Provide the [X, Y] coordinate of the cell's center where the given text is located.  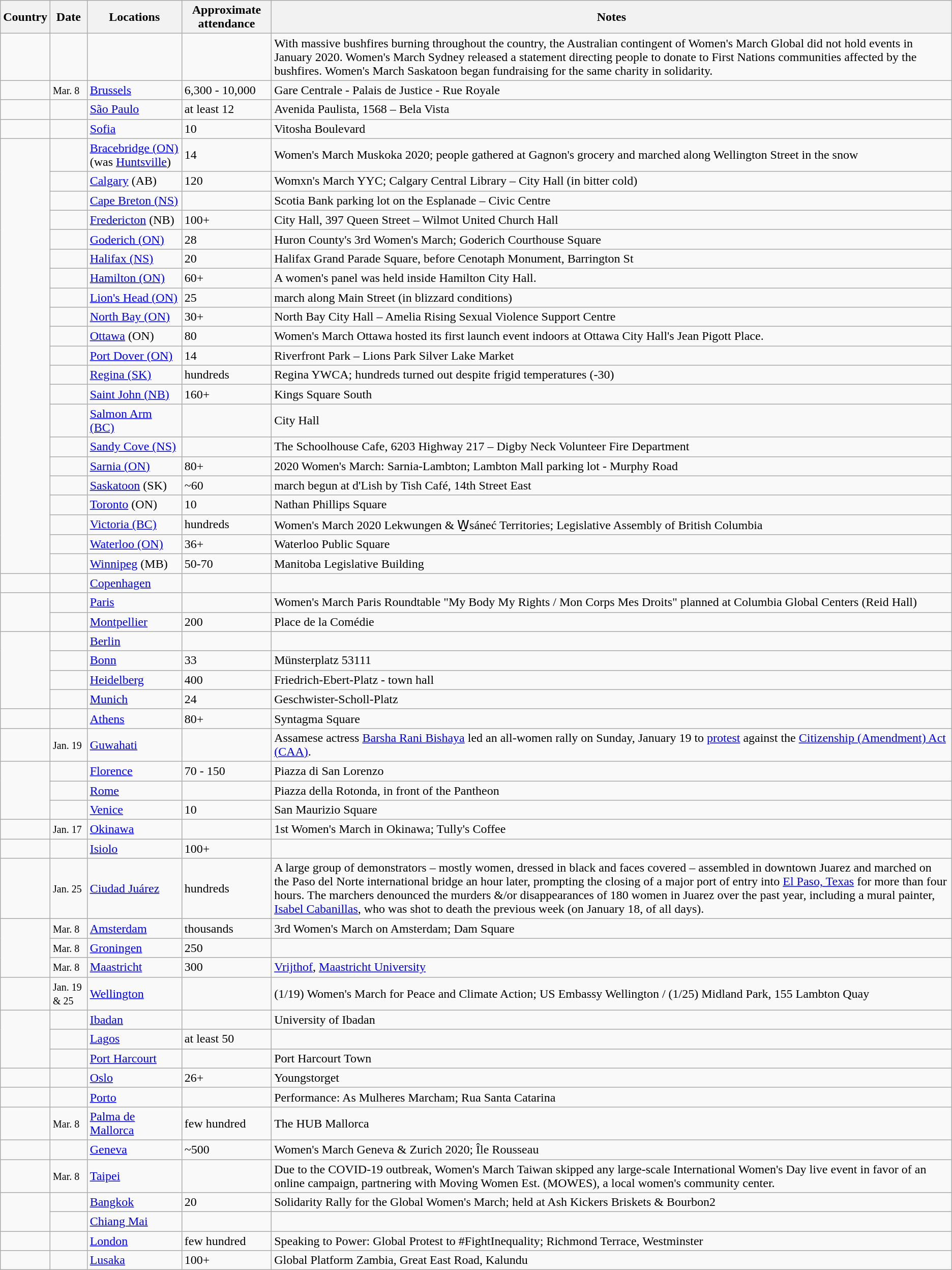
36+ [226, 544]
Waterloo (ON) [134, 544]
Kings Square South [612, 394]
Geneva [134, 1149]
London [134, 1241]
Lion's Head (ON) [134, 298]
Groningen [134, 948]
Goderich (ON) [134, 239]
Toronto (ON) [134, 505]
The Schoolhouse Cafe, 6203 Highway 217 – Digby Neck Volunteer Fire Department [612, 447]
120 [226, 181]
Riverfront Park – Lions Park Silver Lake Market [612, 356]
thousands [226, 929]
Sofia [134, 129]
Approximate attendance [226, 17]
1st Women's March in Okinawa; Tully's Coffee [612, 829]
Vrijthof, Maastricht University [612, 967]
Notes [612, 17]
Paris [134, 602]
São Paulo [134, 109]
Victoria (BC) [134, 525]
400 [226, 680]
Rome [134, 790]
33 [226, 660]
Cape Breton (NS) [134, 200]
Women's March 2020 Lekwungen & W̱sáneć Territories; Legislative Assembly of British Columbia [612, 525]
Salmon Arm (BC) [134, 420]
Venice [134, 810]
Solidarity Rally for the Global Women's March; held at Ash Kickers Briskets & Bourbon2 [612, 1202]
80 [226, 336]
at least 50 [226, 1039]
march begun at d'Lish by Tish Café, 14th Street East [612, 485]
Munich [134, 699]
march along Main Street (in blizzard conditions) [612, 298]
Halifax Grand Parade Square, before Cenotaph Monument, Barrington St [612, 258]
Ibadan [134, 1020]
60+ [226, 278]
160+ [226, 394]
Berlin [134, 641]
Heidelberg [134, 680]
University of Ibadan [612, 1020]
North Bay City Hall – Amelia Rising Sexual Violence Support Centre [612, 317]
25 [226, 298]
Piazza della Rotonda, in front of the Pantheon [612, 790]
~500 [226, 1149]
26+ [226, 1078]
Guwahati [134, 745]
Assamese actress Barsha Rani Bishaya led an all-women rally on Sunday, January 19 to protest against the Citizenship (Amendment) Act (CAA). [612, 745]
Youngstorget [612, 1078]
Women's March Muskoka 2020; people gathered at Gagnon's grocery and marched along Wellington Street in the snow [612, 155]
Isiolo [134, 849]
Bangkok [134, 1202]
City Hall, 397 Queen Street – Wilmot United Church Hall [612, 220]
Scotia Bank parking lot on the Esplanade – Civic Centre [612, 200]
Saskatoon (SK) [134, 485]
Athens [134, 718]
Sandy Cove (NS) [134, 447]
Jan. 25 [68, 888]
Porto [134, 1097]
Lusaka [134, 1260]
250 [226, 948]
Oslo [134, 1078]
Lagos [134, 1039]
Taipei [134, 1175]
Hamilton (ON) [134, 278]
Chiang Mai [134, 1222]
30+ [226, 317]
300 [226, 967]
Jan. 19 [68, 745]
Bonn [134, 660]
Saint John (NB) [134, 394]
Syntagma Square [612, 718]
Port Harcourt Town [612, 1058]
28 [226, 239]
Florence [134, 771]
200 [226, 622]
North Bay (ON) [134, 317]
Womxn's March YYC; Calgary Central Library – City Hall (in bitter cold) [612, 181]
Port Harcourt [134, 1058]
Avenida Paulista, 1568 – Bela Vista [612, 109]
Gare Centrale - Palais de Justice - Rue Royale [612, 90]
Geschwister-Scholl-Platz [612, 699]
Speaking to Power: Global Protest to #FightInequality; Richmond Terrace, Westminster [612, 1241]
~60 [226, 485]
A women's panel was held inside Hamilton City Hall. [612, 278]
Winnipeg (MB) [134, 564]
Port Dover (ON) [134, 356]
50-70 [226, 564]
Ottawa (ON) [134, 336]
Calgary (AB) [134, 181]
Münsterplatz 53111 [612, 660]
City Hall [612, 420]
Palma de Mallorca [134, 1123]
Place de la Comédie [612, 622]
Waterloo Public Square [612, 544]
Maastricht [134, 967]
Brussels [134, 90]
Global Platform Zambia, Great East Road, Kalundu [612, 1260]
The HUB Mallorca [612, 1123]
San Maurizio Square [612, 810]
Halifax (NS) [134, 258]
70 - 150 [226, 771]
Sarnia (ON) [134, 466]
Wellington [134, 993]
Performance: As Mulheres Marcham; Rua Santa Catarina [612, 1097]
Jan. 17 [68, 829]
Fredericton (NB) [134, 220]
Friedrich-Ebert-Platz - town hall [612, 680]
Country [25, 17]
2020 Women's March: Sarnia-Lambton; Lambton Mall parking lot - Murphy Road [612, 466]
Locations [134, 17]
Montpellier [134, 622]
Women's March Geneva & Zurich 2020; Île Rousseau [612, 1149]
6,300 - 10,000 [226, 90]
Women's March Ottawa hosted its first launch event indoors at Ottawa City Hall's Jean Pigott Place. [612, 336]
at least 12 [226, 109]
Regina (SK) [134, 375]
Amsterdam [134, 929]
Ciudad Juárez [134, 888]
Okinawa [134, 829]
3rd Women's March on Amsterdam; Dam Square [612, 929]
Jan. 19 & 25 [68, 993]
Women's March Paris Roundtable "My Body My Rights / Mon Corps Mes Droits" planned at Columbia Global Centers (Reid Hall) [612, 602]
Regina YWCA; hundreds turned out despite frigid temperatures (-30) [612, 375]
Piazza di San Lorenzo [612, 771]
Vitosha Boulevard [612, 129]
Bracebridge (ON) (was Huntsville) [134, 155]
Date [68, 17]
24 [226, 699]
Huron County's 3rd Women's March; Goderich Courthouse Square [612, 239]
(1/19) Women's March for Peace and Climate Action; US Embassy Wellington / (1/25) Midland Park, 155 Lambton Quay [612, 993]
Nathan Phillips Square [612, 505]
Copenhagen [134, 583]
Manitoba Legislative Building [612, 564]
